From the cell containing the given text, extract its center point as (X, Y) coordinate. 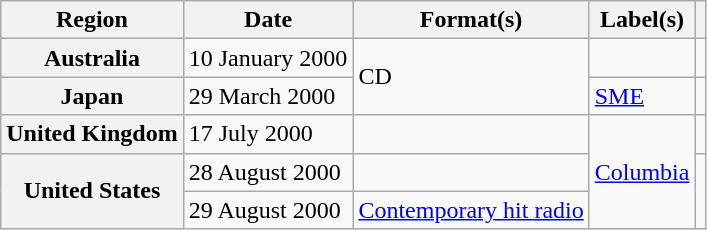
Region (92, 20)
29 March 2000 (268, 96)
Date (268, 20)
Australia (92, 58)
Contemporary hit radio (471, 210)
CD (471, 77)
10 January 2000 (268, 58)
29 August 2000 (268, 210)
Label(s) (642, 20)
Format(s) (471, 20)
17 July 2000 (268, 134)
28 August 2000 (268, 172)
United Kingdom (92, 134)
United States (92, 191)
Columbia (642, 172)
SME (642, 96)
Japan (92, 96)
